Output the [X, Y] coordinate of the center of the cell containing the given text.  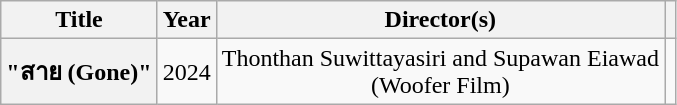
Year [186, 20]
Thonthan Suwittayasiri and Supawan Eiawad(Woofer Film) [440, 72]
Director(s) [440, 20]
Title [79, 20]
2024 [186, 72]
"สาย (Gone)" [79, 72]
